Identify which cell holds the provided text, then report its [X, Y] central coordinate. 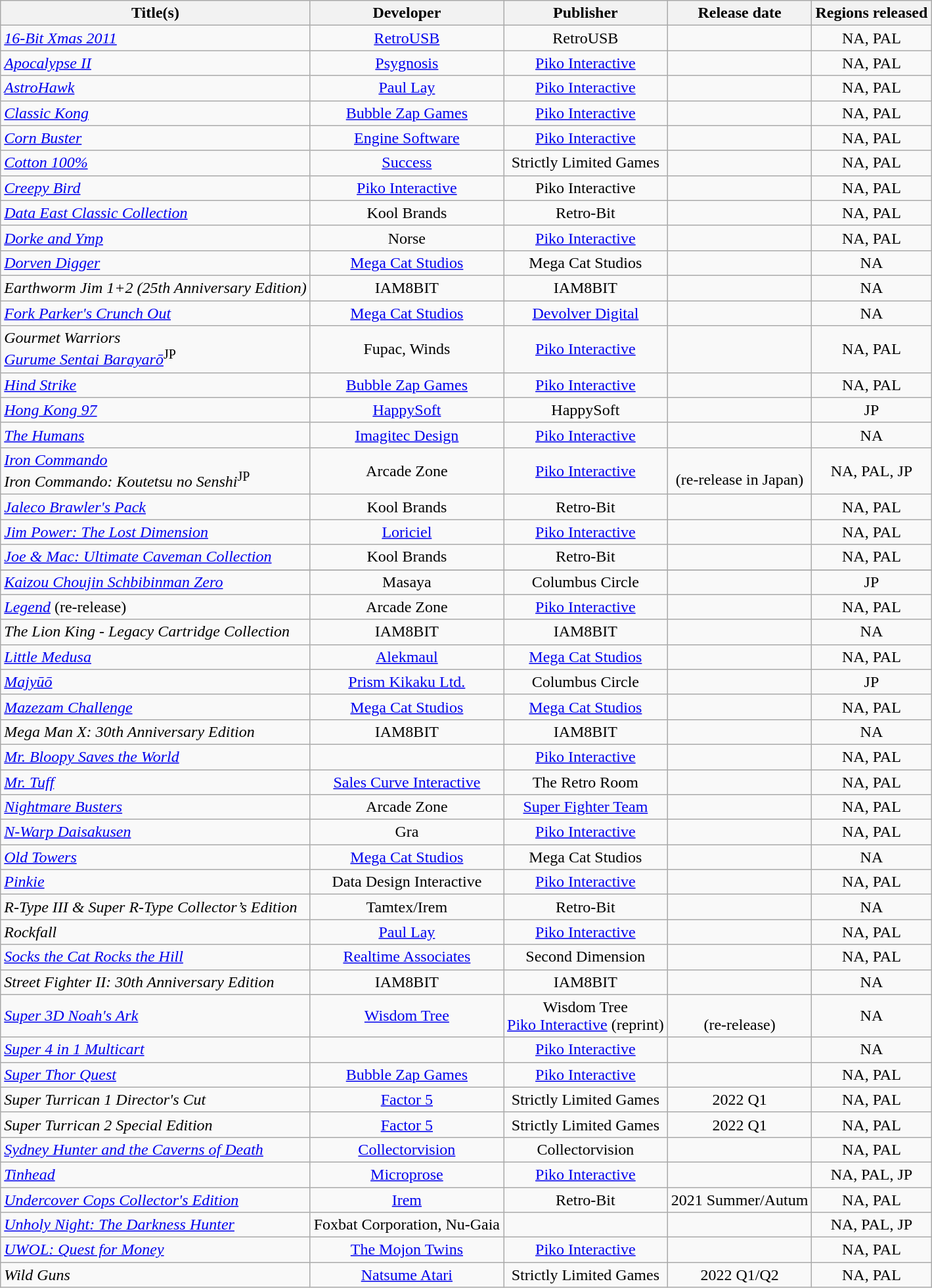
Legend (re-release) [155, 607]
Microprose [407, 1174]
Undercover Cops Collector's Edition [155, 1200]
Natsume Atari [407, 1275]
Pinkie [155, 882]
Gra [407, 832]
The Mojon Twins [407, 1250]
Engine Software [407, 138]
Mr. Bloopy Saves the World [155, 757]
2022 Q1/Q2 [740, 1275]
Creepy Bird [155, 188]
2021 Summer/Autum [740, 1200]
Dorke and Ymp [155, 238]
The Lion King - Legacy Cartridge Collection [155, 632]
Alekmaul [407, 657]
Foxbat Corporation, Nu-Gaia [407, 1225]
Prism Kikaku Ltd. [407, 682]
Tinhead [155, 1174]
Wild Guns [155, 1275]
Little Medusa [155, 657]
Irem [407, 1200]
Kaizou Choujin Schbibinman Zero [155, 582]
Developer [407, 13]
Mazezam Challenge [155, 707]
Rockfall [155, 932]
Devolver Digital [586, 313]
Imagitec Design [407, 435]
Tamtex/Irem [407, 907]
Psygnosis [407, 63]
Norse [407, 238]
Street Fighter II: 30th Anniversary Edition [155, 982]
Second Dimension [586, 957]
16-Bit Xmas 2011 [155, 38]
Apocalypse II [155, 63]
Dorven Digger [155, 263]
R-Type III & Super R-Type Collector’s Edition [155, 907]
Majyūō [155, 682]
Old Towers [155, 857]
Super 4 in 1 Multicart [155, 1050]
Publisher [586, 13]
Classic Kong [155, 113]
Hong Kong 97 [155, 410]
Wisdom Tree [407, 1015]
Cotton 100% [155, 163]
The Retro Room [586, 782]
Release date [740, 13]
Sales Curve Interactive [407, 782]
Hind Strike [155, 385]
Fork Parker's Crunch Out [155, 313]
Iron CommandoIron Commando: Koutetsu no SenshiJP [155, 471]
Mr. Tuff [155, 782]
Realtime Associates [407, 957]
Super 3D Noah's Ark [155, 1015]
Jaleco Brawler's Pack [155, 507]
(re-release in Japan) [740, 471]
Joe & Mac: Ultimate Caveman Collection [155, 557]
Nightmare Busters [155, 807]
Data East Classic Collection [155, 213]
Super Turrican 1 Director's Cut [155, 1099]
Unholy Night: The Darkness Hunter [155, 1225]
The Humans [155, 435]
Earthworm Jim 1+2 (25th Anniversary Edition) [155, 288]
Success [407, 163]
N-Warp Daisakusen [155, 832]
Regions released [872, 13]
Socks the Cat Rocks the Hill [155, 957]
Loriciel [407, 532]
Super Turrican 2 Special Edition [155, 1124]
Super Fighter Team [586, 807]
Data Design Interactive [407, 882]
Jim Power: The Lost Dimension [155, 532]
Fupac, Winds [407, 349]
Sydney Hunter and the Caverns of Death [155, 1149]
AstroHawk [155, 88]
Corn Buster [155, 138]
Masaya [407, 582]
Gourmet WarriorsGurume Sentai BarayarōJP [155, 349]
UWOL: Quest for Money [155, 1250]
Super Thor Quest [155, 1075]
Title(s) [155, 13]
Wisdom TreePiko Interactive (reprint) [586, 1015]
Mega Man X: 30th Anniversary Edition [155, 732]
(re-release) [740, 1015]
